For the text-containing cell, return its midpoint in [X, Y] coordinate format. 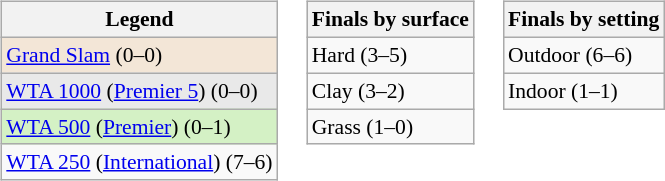
Grass (1–0) [390, 127]
WTA 1000 (Premier 5) (0–0) [139, 91]
Grand Slam (0–0) [139, 55]
WTA 250 (International) (7–6) [139, 162]
Indoor (1–1) [584, 91]
Hard (3–5) [390, 55]
Finals by setting [584, 20]
Outdoor (6–6) [584, 55]
Clay (3–2) [390, 91]
Finals by surface [390, 20]
WTA 500 (Premier) (0–1) [139, 127]
Legend [139, 20]
